Identify which cell holds the provided text, then report its [X, Y] central coordinate. 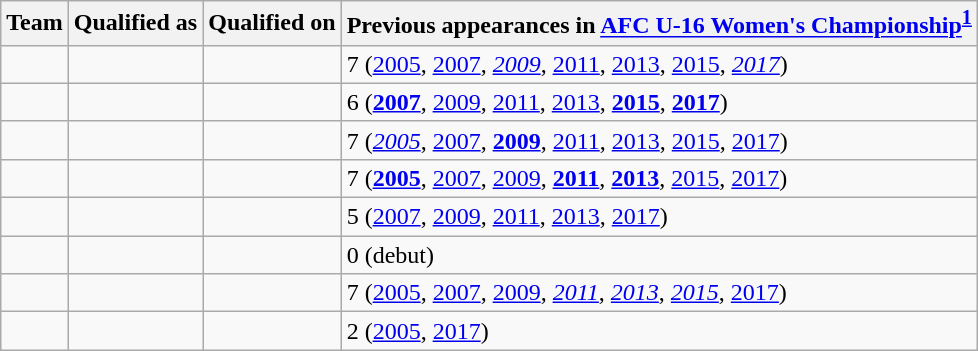
0 (debut) [659, 255]
Qualified as [135, 24]
Team [35, 24]
Qualified on [272, 24]
Previous appearances in AFC U-16 Women's Championship1 [659, 24]
5 (2007, 2009, 2011, 2013, 2017) [659, 217]
6 (2007, 2009, 2011, 2013, 2015, 2017) [659, 102]
2 (2005, 2017) [659, 331]
